Pinpoint the cell where the given text exists, returning its [X, Y] midpoint coordinate. 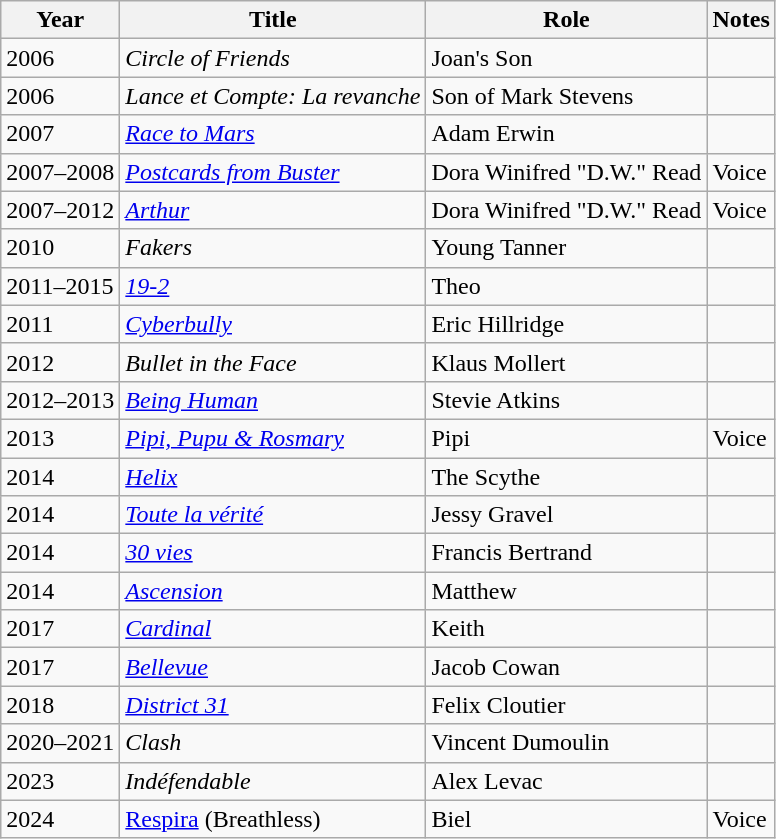
Eric Hillridge [566, 324]
Francis Bertrand [566, 553]
30 vies [273, 553]
Joan's Son [566, 58]
2023 [60, 781]
Notes [741, 20]
Pipi [566, 438]
2012 [60, 362]
Vincent Dumoulin [566, 743]
Biel [566, 819]
Matthew [566, 591]
Toute la vérité [273, 515]
Adam Erwin [566, 134]
Ascension [273, 591]
Pipi, Pupu & Rosmary [273, 438]
Indéfendable [273, 781]
Fakers [273, 248]
Arthur [273, 210]
Jacob Cowan [566, 667]
Theo [566, 286]
District 31 [273, 705]
2007–2008 [60, 172]
Bellevue [273, 667]
Jessy Gravel [566, 515]
2024 [60, 819]
Helix [273, 477]
2010 [60, 248]
2007 [60, 134]
Cardinal [273, 629]
Alex Levac [566, 781]
2011 [60, 324]
2013 [60, 438]
Lance et Compte: La revanche [273, 96]
2018 [60, 705]
Stevie Atkins [566, 400]
Postcards from Buster [273, 172]
2020–2021 [60, 743]
Klaus Mollert [566, 362]
The Scythe [566, 477]
Respira (Breathless) [273, 819]
Clash [273, 743]
Felix Cloutier [566, 705]
Title [273, 20]
2007–2012 [60, 210]
Race to Mars [273, 134]
Young Tanner [566, 248]
Bullet in the Face [273, 362]
Son of Mark Stevens [566, 96]
Being Human [273, 400]
2012–2013 [60, 400]
Role [566, 20]
Cyberbully [273, 324]
2011–2015 [60, 286]
19-2 [273, 286]
Circle of Friends [273, 58]
Year [60, 20]
Keith [566, 629]
